Output the [X, Y] coordinate of the center of the cell containing the given text.  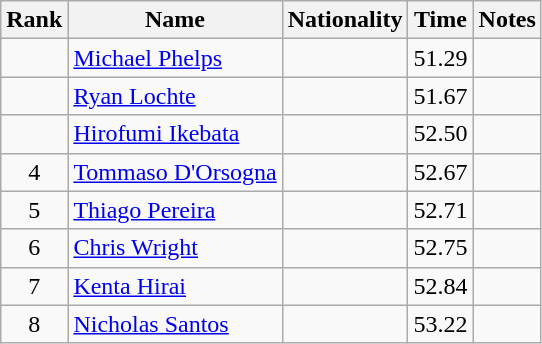
Ryan Lochte [175, 96]
51.67 [440, 96]
4 [34, 172]
Name [175, 20]
Nationality [345, 20]
Tommaso D'Orsogna [175, 172]
Michael Phelps [175, 58]
Thiago Pereira [175, 210]
8 [34, 324]
Rank [34, 20]
52.84 [440, 286]
5 [34, 210]
Notes [507, 20]
Nicholas Santos [175, 324]
53.22 [440, 324]
Time [440, 20]
6 [34, 248]
52.50 [440, 134]
52.67 [440, 172]
Kenta Hirai [175, 286]
52.75 [440, 248]
Chris Wright [175, 248]
7 [34, 286]
51.29 [440, 58]
Hirofumi Ikebata [175, 134]
52.71 [440, 210]
